For the text-containing cell, return its midpoint in [x, y] coordinate format. 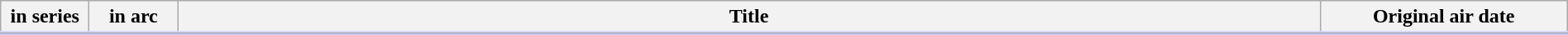
Original air date [1444, 17]
in series [45, 17]
Title [749, 17]
in arc [134, 17]
